Return [X, Y] of the center of cell containing provided text 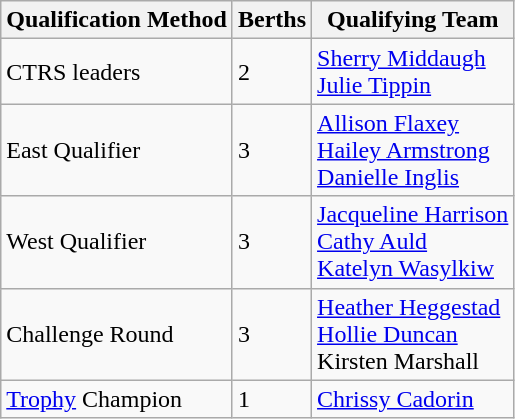
Allison Flaxey Hailey Armstrong Danielle Inglis [413, 150]
2 [272, 72]
East Qualifier [117, 150]
Jacqueline Harrison Cathy Auld Katelyn Wasylkiw [413, 242]
Trophy Champion [117, 399]
1 [272, 399]
Heather Heggestad Hollie Duncan Kirsten Marshall [413, 334]
Qualification Method [117, 20]
Chrissy Cadorin [413, 399]
Challenge Round [117, 334]
Qualifying Team [413, 20]
West Qualifier [117, 242]
CTRS leaders [117, 72]
Sherry Middaugh Julie Tippin [413, 72]
Berths [272, 20]
